Detect which cell encompasses the target text, then output its (X, Y) center coordinate. 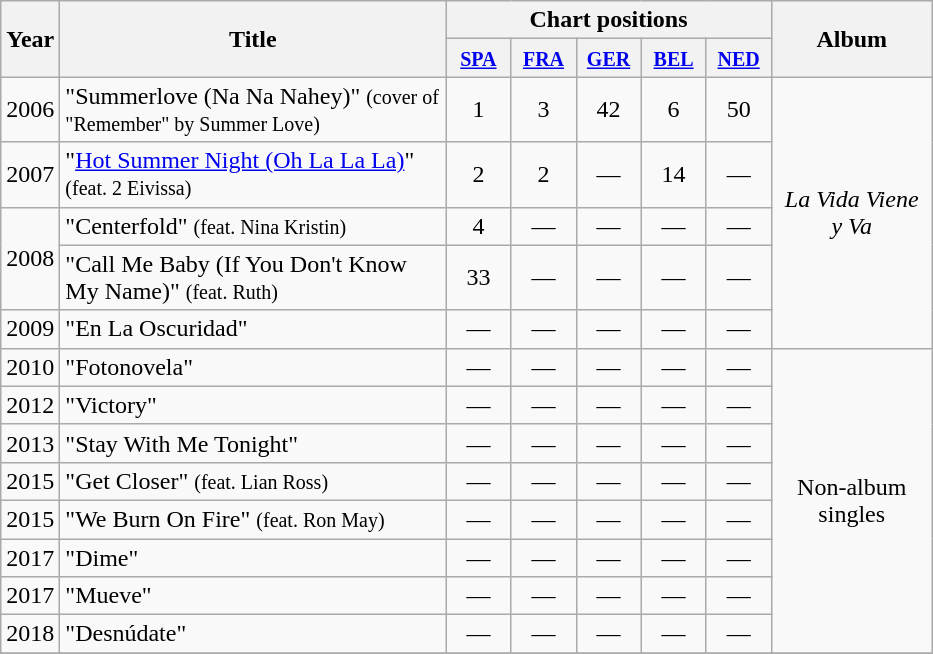
"Desnúdate" (253, 634)
Year (30, 39)
BEL (674, 58)
6 (674, 110)
"Mueve" (253, 596)
2006 (30, 110)
"We Burn On Fire" (feat. Ron May) (253, 519)
"Victory" (253, 405)
Chart positions (608, 20)
"Stay With Me Tonight" (253, 443)
2010 (30, 367)
"Summerlove (Na Na Nahey)" (cover of "Remember" by Summer Love) (253, 110)
2018 (30, 634)
"Get Closer" (feat. Lian Ross) (253, 481)
1 (478, 110)
"Centerfold" (feat. Nina Kristin) (253, 226)
"Hot Summer Night (Oh La La La)" (feat. 2 Eivissa) (253, 174)
2008 (30, 258)
4 (478, 226)
2007 (30, 174)
SPA (478, 58)
NED (738, 58)
"Call Me Baby (If You Don't Know My Name)" (feat. Ruth) (253, 278)
3 (544, 110)
GER (608, 58)
2009 (30, 329)
50 (738, 110)
Album (852, 39)
La Vida Viene y Va (852, 212)
42 (608, 110)
Title (253, 39)
14 (674, 174)
"En La Oscuridad" (253, 329)
2013 (30, 443)
FRA (544, 58)
"Fotonovela" (253, 367)
"Dime" (253, 557)
Non-album singles (852, 500)
33 (478, 278)
2012 (30, 405)
